For the text-containing cell, return its midpoint in [x, y] coordinate format. 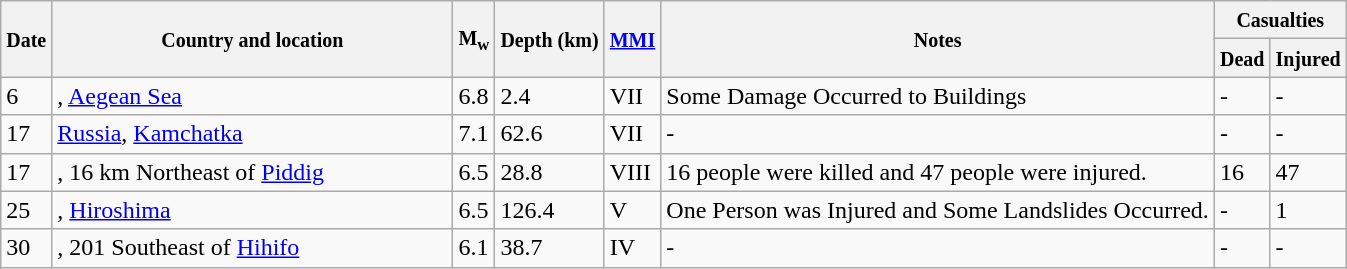
VIII [632, 172]
1 [1308, 210]
Depth (km) [550, 39]
6 [26, 96]
Some Damage Occurred to Buildings [938, 96]
16 people were killed and 47 people were injured. [938, 172]
Russia, Kamchatka [252, 134]
16 [1242, 172]
28.8 [550, 172]
126.4 [550, 210]
Notes [938, 39]
38.7 [550, 248]
2.4 [550, 96]
, 201 Southeast of Hihifo [252, 248]
, Hiroshima [252, 210]
Injured [1308, 58]
MMI [632, 39]
7.1 [474, 134]
62.6 [550, 134]
, 16 km Northeast of Piddig [252, 172]
Country and location [252, 39]
Mw [474, 39]
25 [26, 210]
IV [632, 248]
6.1 [474, 248]
30 [26, 248]
47 [1308, 172]
Date [26, 39]
, Aegean Sea [252, 96]
Casualties [1280, 20]
6.8 [474, 96]
One Person was Injured and Some Landslides Occurred. [938, 210]
V [632, 210]
Dead [1242, 58]
